Identify which cell holds the provided text, then report its [X, Y] central coordinate. 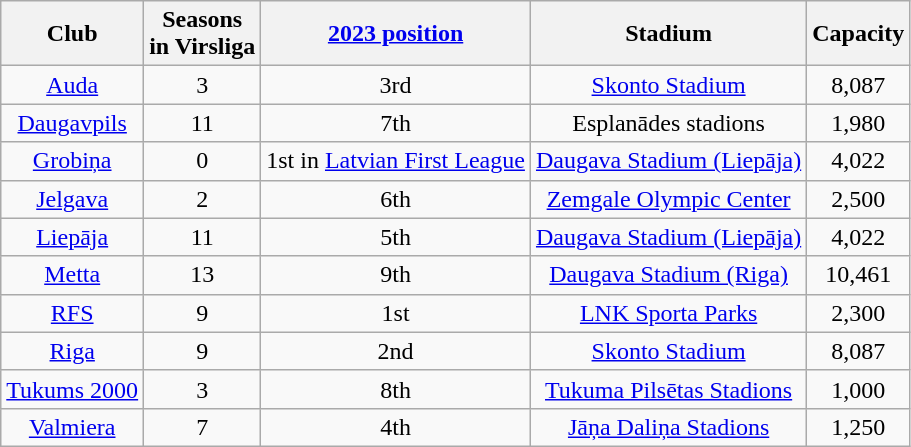
Daugava Stadium (Riga) [668, 275]
2,300 [858, 313]
Metta [72, 275]
Tukuma Pilsētas Stadions [668, 389]
1,250 [858, 427]
Seasons in Virsliga [202, 34]
Stadium [668, 34]
Capacity [858, 34]
RFS [72, 313]
10,461 [858, 275]
2 [202, 199]
8th [396, 389]
2023 position [396, 34]
Grobiņa [72, 161]
1,980 [858, 123]
Jelgava [72, 199]
2,500 [858, 199]
LNK Sporta Parks [668, 313]
1st in Latvian First League [396, 161]
7 [202, 427]
6th [396, 199]
13 [202, 275]
1,000 [858, 389]
Riga [72, 351]
Club [72, 34]
7th [396, 123]
0 [202, 161]
Daugavpils [72, 123]
4th [396, 427]
Zemgale Olympic Center [668, 199]
Liepāja [72, 237]
9th [396, 275]
Tukums 2000 [72, 389]
Esplanādes stadions [668, 123]
5th [396, 237]
Jāņa Daliņa Stadions [668, 427]
1st [396, 313]
2nd [396, 351]
3rd [396, 85]
Auda [72, 85]
Valmiera [72, 427]
